Return the [X, Y] coordinate for the center point of the cell that contains the specified text.  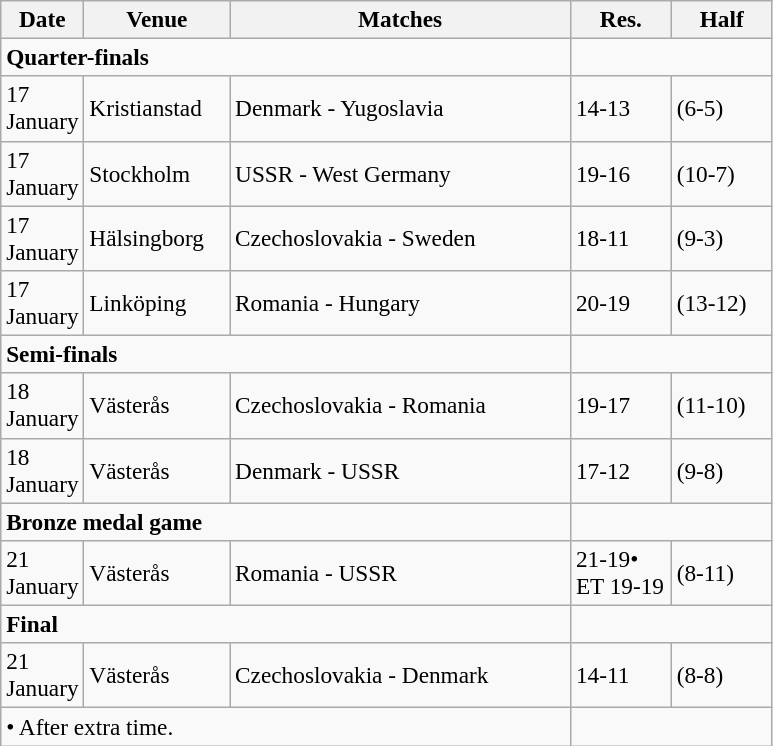
Denmark - Yugoslavia [400, 108]
14-11 [620, 676]
Date [42, 19]
21-19• ET 19-19 [620, 572]
(10-7) [722, 174]
Semi-finals [286, 354]
Res. [620, 19]
• After extra time. [286, 726]
Linköping [157, 302]
Czechoslovakia - Romania [400, 406]
(9-3) [722, 238]
(9-8) [722, 470]
14-13 [620, 108]
(6-5) [722, 108]
17-12 [620, 470]
Final [286, 624]
Stockholm [157, 174]
(8-11) [722, 572]
Hälsingborg [157, 238]
USSR - West Germany [400, 174]
20-19 [620, 302]
Venue [157, 19]
18-11 [620, 238]
Matches [400, 19]
Kristianstad [157, 108]
Denmark - USSR [400, 470]
Romania - Hungary [400, 302]
Czechoslovakia - Sweden [400, 238]
Quarter-finals [286, 57]
19-17 [620, 406]
(11-10) [722, 406]
Czechoslovakia - Denmark [400, 676]
(8-8) [722, 676]
Half [722, 19]
Romania - USSR [400, 572]
19-16 [620, 174]
(13-12) [722, 302]
Bronze medal game [286, 521]
